Extract the [X, Y] coordinate from the center of the cell holding the provided text.  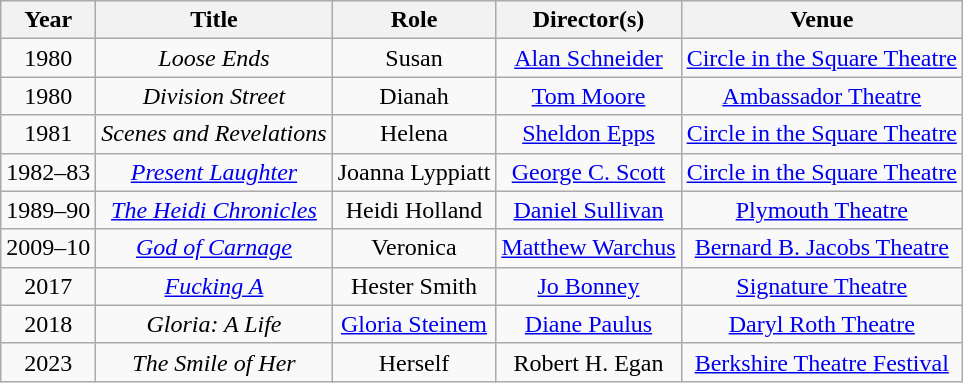
Robert H. Egan [588, 362]
Susan [414, 58]
Tom Moore [588, 96]
Gloria Steinem [414, 324]
Scenes and Revelations [214, 134]
Helena [414, 134]
Diane Paulus [588, 324]
1982–83 [48, 172]
Bernard B. Jacobs Theatre [822, 248]
The Smile of Her [214, 362]
God of Carnage [214, 248]
2023 [48, 362]
Role [414, 20]
Title [214, 20]
Veronica [414, 248]
Division Street [214, 96]
2018 [48, 324]
Year [48, 20]
1989–90 [48, 210]
Joanna Lyppiatt [414, 172]
Hester Smith [414, 286]
2017 [48, 286]
Director(s) [588, 20]
Herself [414, 362]
Heidi Holland [414, 210]
Ambassador Theatre [822, 96]
Plymouth Theatre [822, 210]
George C. Scott [588, 172]
Jo Bonney [588, 286]
Matthew Warchus [588, 248]
Fucking A [214, 286]
Alan Schneider [588, 58]
Daryl Roth Theatre [822, 324]
Sheldon Epps [588, 134]
Berkshire Theatre Festival [822, 362]
Dianah [414, 96]
Present Laughter [214, 172]
Gloria: A Life [214, 324]
The Heidi Chronicles [214, 210]
1981 [48, 134]
2009–10 [48, 248]
Loose Ends [214, 58]
Signature Theatre [822, 286]
Daniel Sullivan [588, 210]
Venue [822, 20]
